Scan for the cell matching the given text and deliver its [X, Y] coordinate at center. 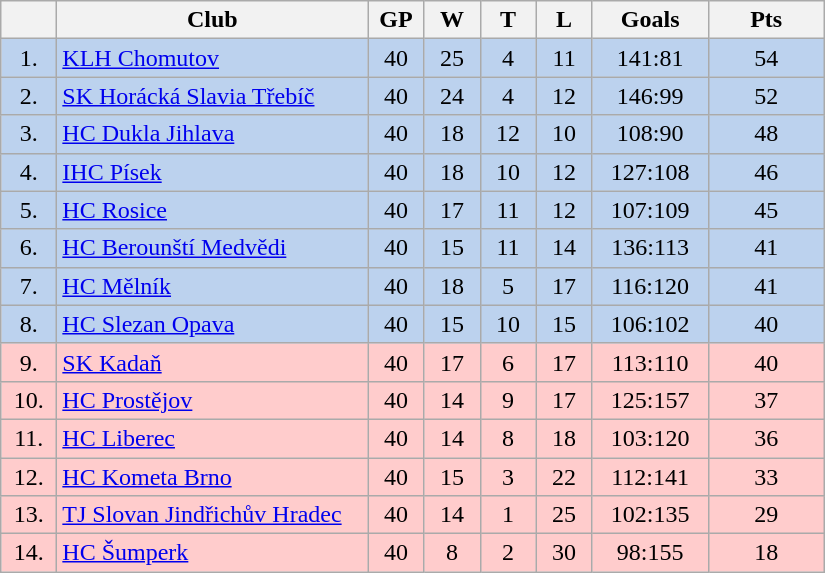
8. [29, 324]
6. [29, 248]
KLH Chomutov [212, 58]
5 [508, 286]
2. [29, 96]
6 [508, 362]
103:120 [650, 438]
1. [29, 58]
3. [29, 134]
29 [766, 515]
2 [508, 553]
4. [29, 172]
5. [29, 210]
30 [564, 553]
146:99 [650, 96]
HC Prostějov [212, 400]
141:81 [650, 58]
22 [564, 477]
TJ Slovan Jindřichův Hradec [212, 515]
113:110 [650, 362]
54 [766, 58]
HC Dukla Jihlava [212, 134]
52 [766, 96]
13. [29, 515]
W [452, 20]
102:135 [650, 515]
3 [508, 477]
116:120 [650, 286]
GP [396, 20]
HC Šumperk [212, 553]
106:102 [650, 324]
HC Mělník [212, 286]
HC Liberec [212, 438]
Goals [650, 20]
14. [29, 553]
108:90 [650, 134]
T [508, 20]
Pts [766, 20]
7. [29, 286]
SK Horácká Slavia Třebíč [212, 96]
127:108 [650, 172]
HC Slezan Opava [212, 324]
136:113 [650, 248]
12. [29, 477]
33 [766, 477]
Club [212, 20]
98:155 [650, 553]
10. [29, 400]
37 [766, 400]
48 [766, 134]
11. [29, 438]
125:157 [650, 400]
1 [508, 515]
9 [508, 400]
46 [766, 172]
HC Berounští Medvědi [212, 248]
45 [766, 210]
112:141 [650, 477]
L [564, 20]
9. [29, 362]
SK Kadaň [212, 362]
HC Kometa Brno [212, 477]
IHC Písek [212, 172]
107:109 [650, 210]
HC Rosice [212, 210]
36 [766, 438]
24 [452, 96]
